Identify which cell holds the provided text, then report its [x, y] central coordinate. 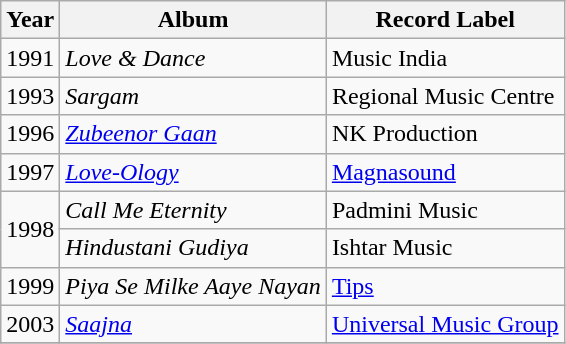
1993 [30, 96]
Call Me Eternity [194, 210]
Sargam [194, 96]
2003 [30, 324]
1997 [30, 172]
Zubeenor Gaan [194, 134]
Love & Dance [194, 58]
Ishtar Music [445, 248]
Regional Music Centre [445, 96]
NK Production [445, 134]
Hindustani Gudiya [194, 248]
Year [30, 20]
1998 [30, 229]
Tips [445, 286]
Love-Ology [194, 172]
Saajna [194, 324]
1991 [30, 58]
Piya Se Milke Aaye Nayan [194, 286]
Album [194, 20]
Music India [445, 58]
1999 [30, 286]
Padmini Music [445, 210]
Universal Music Group [445, 324]
Magnasound [445, 172]
Record Label [445, 20]
1996 [30, 134]
